Return (x, y) of the center of cell containing provided text 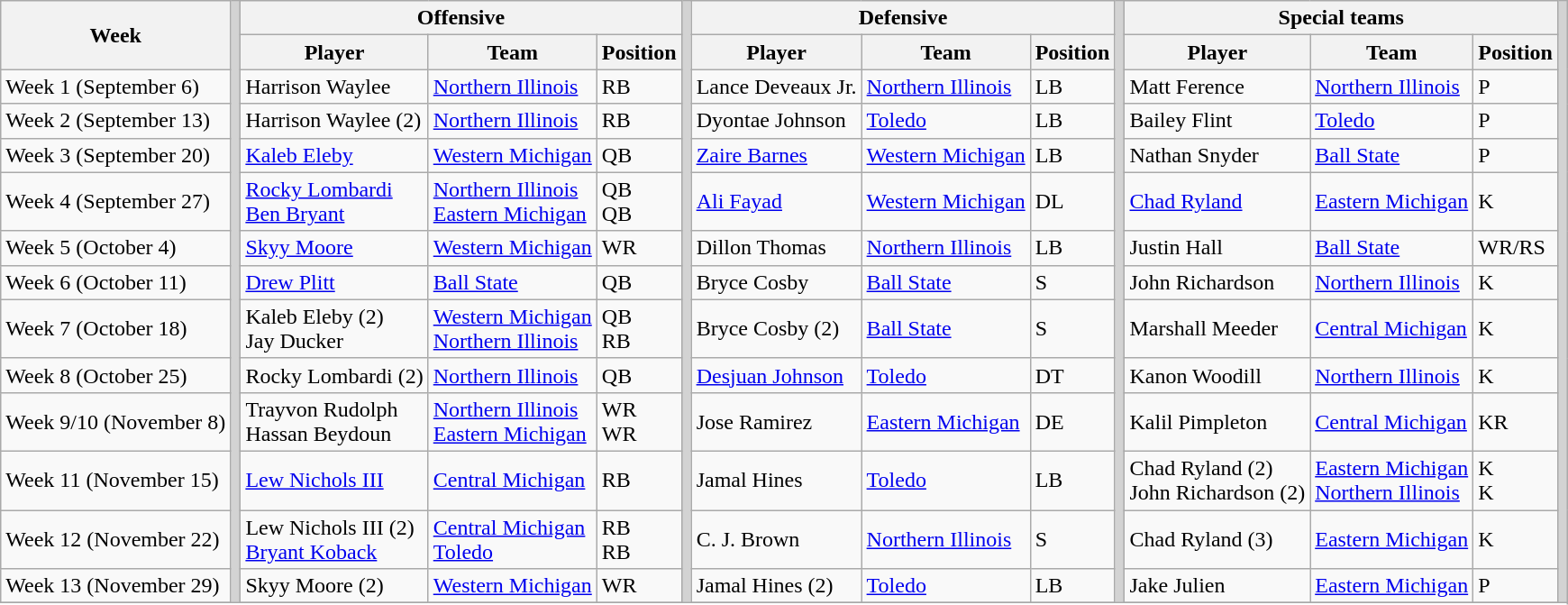
Week 11 (November 15) (115, 480)
Lew Nichols III (334, 480)
Rocky LombardiBen Bryant (334, 202)
John Richardson (1217, 282)
KK (1516, 480)
Bailey Flint (1217, 121)
Skyy Moore (2) (334, 586)
Harrison Waylee (334, 87)
RBRB (639, 539)
Zaire Barnes (777, 155)
Kanon Woodill (1217, 375)
Kaleb Eleby (334, 155)
Special teams (1341, 18)
DT (1072, 375)
Jose Ramirez (777, 422)
Lance Deveaux Jr. (777, 87)
Skyy Moore (334, 248)
Kalil Pimpleton (1217, 422)
Week 1 (September 6) (115, 87)
Week 6 (October 11) (115, 282)
C. J. Brown (777, 539)
Week 13 (November 29) (115, 586)
Chad Ryland (2)John Richardson (2) (1217, 480)
Central MichiganToledo (512, 539)
Justin Hall (1217, 248)
Chad Ryland (3) (1217, 539)
Week 5 (October 4) (115, 248)
Ali Fayad (777, 202)
Week 3 (September 20) (115, 155)
QBRB (639, 328)
QBQB (639, 202)
Bryce Cosby (777, 282)
Week (115, 35)
Offensive (461, 18)
DE (1072, 422)
Week 7 (October 18) (115, 328)
Desjuan Johnson (777, 375)
Bryce Cosby (2) (777, 328)
Week 12 (November 22) (115, 539)
Lew Nichols III (2)Bryant Koback (334, 539)
Harrison Waylee (2) (334, 121)
Western MichiganNorthern Illinois (512, 328)
Trayvon RudolphHassan Beydoun (334, 422)
Matt Ference (1217, 87)
Week 2 (September 13) (115, 121)
Nathan Snyder (1217, 155)
Week 4 (September 27) (115, 202)
Jamal Hines (777, 480)
Dillon Thomas (777, 248)
WRWR (639, 422)
Week 8 (October 25) (115, 375)
Jamal Hines (2) (777, 586)
Defensive (903, 18)
WR/RS (1516, 248)
Rocky Lombardi (2) (334, 375)
DL (1072, 202)
Eastern MichiganNorthern Illinois (1391, 480)
Drew Plitt (334, 282)
Marshall Meeder (1217, 328)
KR (1516, 422)
Dyontae Johnson (777, 121)
Kaleb Eleby (2)Jay Ducker (334, 328)
Chad Ryland (1217, 202)
Week 9/10 (November 8) (115, 422)
Jake Julien (1217, 586)
